Return the (x, y) coordinate for the center point of the cell that contains the specified text.  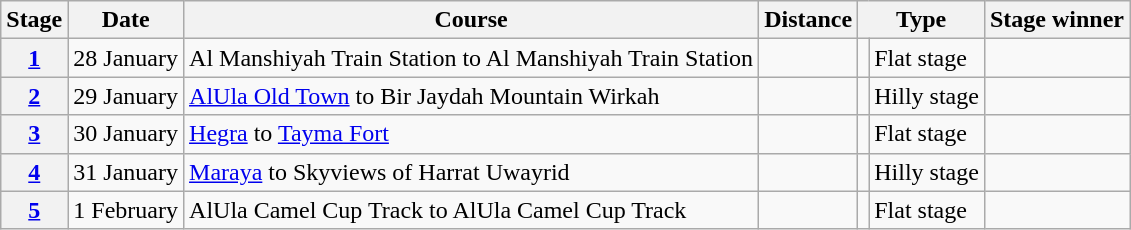
1 February (126, 210)
3 (34, 134)
Hegra to Tayma Fort (472, 134)
Date (126, 20)
Maraya to Skyviews of Harrat Uwayrid (472, 172)
2 (34, 96)
AlUla Camel Cup Track to AlUla Camel Cup Track (472, 210)
28 January (126, 58)
Stage winner (1056, 20)
31 January (126, 172)
AlUla Old Town to Bir Jaydah Mountain Wirkah (472, 96)
Course (472, 20)
30 January (126, 134)
4 (34, 172)
Type (922, 20)
29 January (126, 96)
5 (34, 210)
Stage (34, 20)
Al Manshiyah Train Station to Al Manshiyah Train Station (472, 58)
1 (34, 58)
Distance (808, 20)
